Find where the given text appears and provide that cell's center as (X, Y) coordinate. 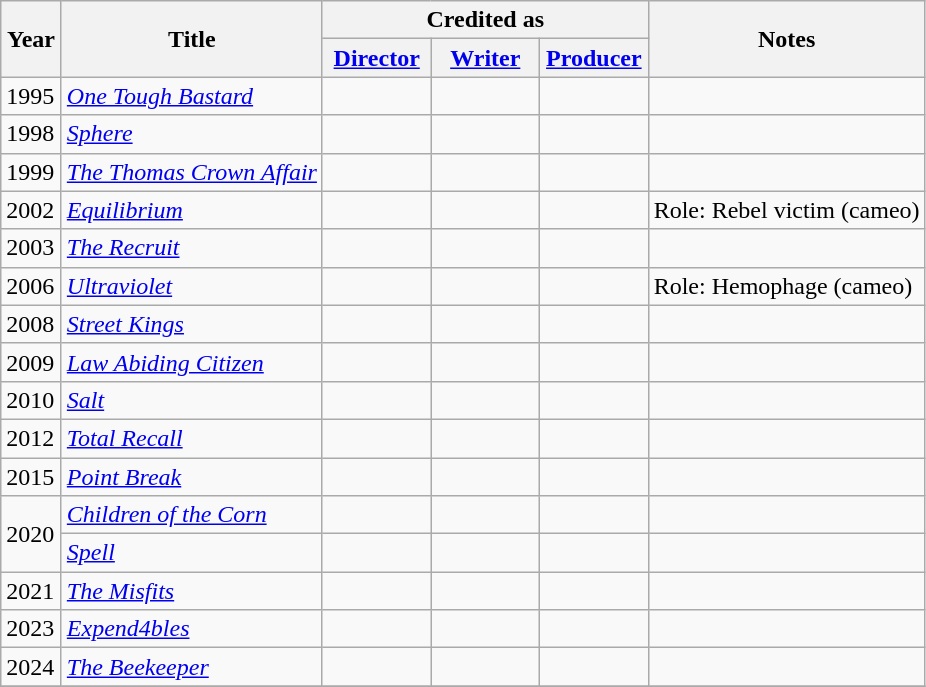
Ultraviolet (192, 286)
Salt (192, 400)
Point Break (192, 477)
Notes (786, 39)
Writer (486, 58)
1998 (32, 134)
2021 (32, 591)
2015 (32, 477)
2024 (32, 667)
2009 (32, 362)
1995 (32, 96)
2023 (32, 629)
Credited as (485, 20)
Total Recall (192, 438)
2010 (32, 400)
Equilibrium (192, 210)
2003 (32, 248)
Sphere (192, 134)
Spell (192, 553)
2020 (32, 534)
Children of the Corn (192, 515)
2008 (32, 324)
One Tough Bastard (192, 96)
2006 (32, 286)
The Thomas Crown Affair (192, 172)
Year (32, 39)
Role: Rebel victim (cameo) (786, 210)
Title (192, 39)
2012 (32, 438)
Street Kings (192, 324)
Producer (594, 58)
2002 (32, 210)
The Misfits (192, 591)
The Recruit (192, 248)
1999 (32, 172)
Role: Hemophage (cameo) (786, 286)
Expend4bles (192, 629)
Law Abiding Citizen (192, 362)
The Beekeeper (192, 667)
Director (376, 58)
